Extract the [X, Y] coordinate from the center of the cell holding the provided text.  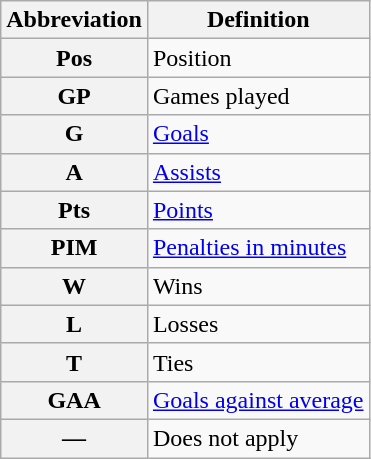
Wins [258, 286]
G [74, 134]
PIM [74, 248]
GP [74, 96]
Penalties in minutes [258, 248]
— [74, 438]
Points [258, 210]
Assists [258, 172]
Games played [258, 96]
Abbreviation [74, 20]
Goals against average [258, 400]
Pts [74, 210]
Pos [74, 58]
W [74, 286]
Ties [258, 362]
Losses [258, 324]
Position [258, 58]
Does not apply [258, 438]
Definition [258, 20]
L [74, 324]
GAA [74, 400]
Goals [258, 134]
A [74, 172]
T [74, 362]
